Pinpoint the cell where the given text exists, returning its [X, Y] midpoint coordinate. 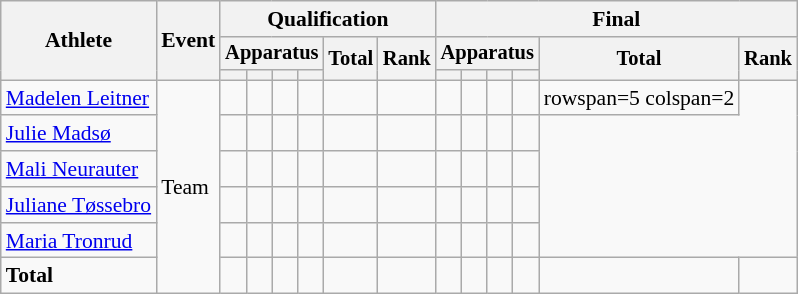
Mali Neurauter [78, 169]
Final [616, 19]
rowspan=5 colspan=2 [640, 98]
Julie Madsø [78, 134]
Event [188, 40]
Maria Tronrud [78, 241]
Qualification [328, 19]
Team [188, 187]
Athlete [78, 40]
Madelen Leitner [78, 98]
Juliane Tøssebro [78, 205]
